Determine the (X, Y) coordinate at the center of the cell enclosing the given text.  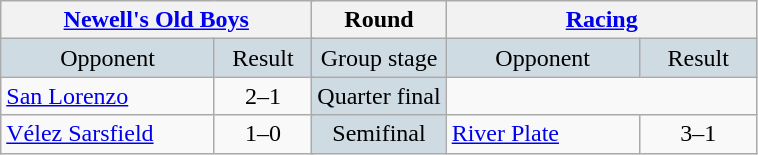
Racing (602, 20)
Quarter final (379, 96)
1–0 (263, 134)
Round (379, 20)
River Plate (542, 134)
2–1 (263, 96)
Newell's Old Boys (156, 20)
3–1 (698, 134)
Vélez Sarsfield (108, 134)
Group stage (379, 58)
San Lorenzo (108, 96)
Semifinal (379, 134)
